Return (X, Y) of the center of cell containing provided text 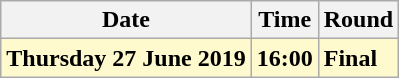
Final (358, 58)
Date (126, 20)
Round (358, 20)
16:00 (284, 58)
Time (284, 20)
Thursday 27 June 2019 (126, 58)
